For the text-containing cell, return its midpoint in (x, y) coordinate format. 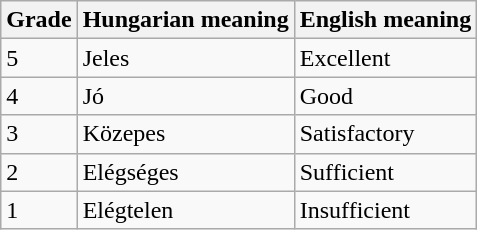
Sufficient (385, 172)
Jeles (186, 58)
Excellent (385, 58)
English meaning (385, 20)
2 (39, 172)
Hungarian meaning (186, 20)
Insufficient (385, 210)
5 (39, 58)
Satisfactory (385, 134)
Good (385, 96)
3 (39, 134)
Közepes (186, 134)
Grade (39, 20)
1 (39, 210)
Jó (186, 96)
Elégtelen (186, 210)
Elégséges (186, 172)
4 (39, 96)
